Output the [x, y] coordinate of the center of the cell containing the given text.  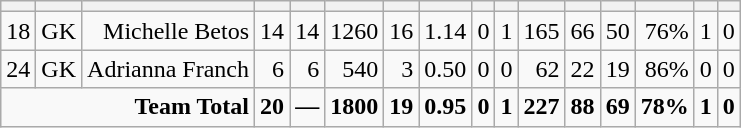
69 [618, 107]
22 [582, 69]
1260 [354, 31]
Michelle Betos [168, 31]
540 [354, 69]
66 [582, 31]
— [308, 107]
227 [542, 107]
16 [402, 31]
24 [18, 69]
0.95 [446, 107]
50 [618, 31]
86% [664, 69]
1.14 [446, 31]
1800 [354, 107]
165 [542, 31]
20 [272, 107]
Adrianna Franch [168, 69]
76% [664, 31]
88 [582, 107]
0.50 [446, 69]
3 [402, 69]
78% [664, 107]
62 [542, 69]
18 [18, 31]
Team Total [128, 107]
